For the text-containing cell, return its midpoint in (x, y) coordinate format. 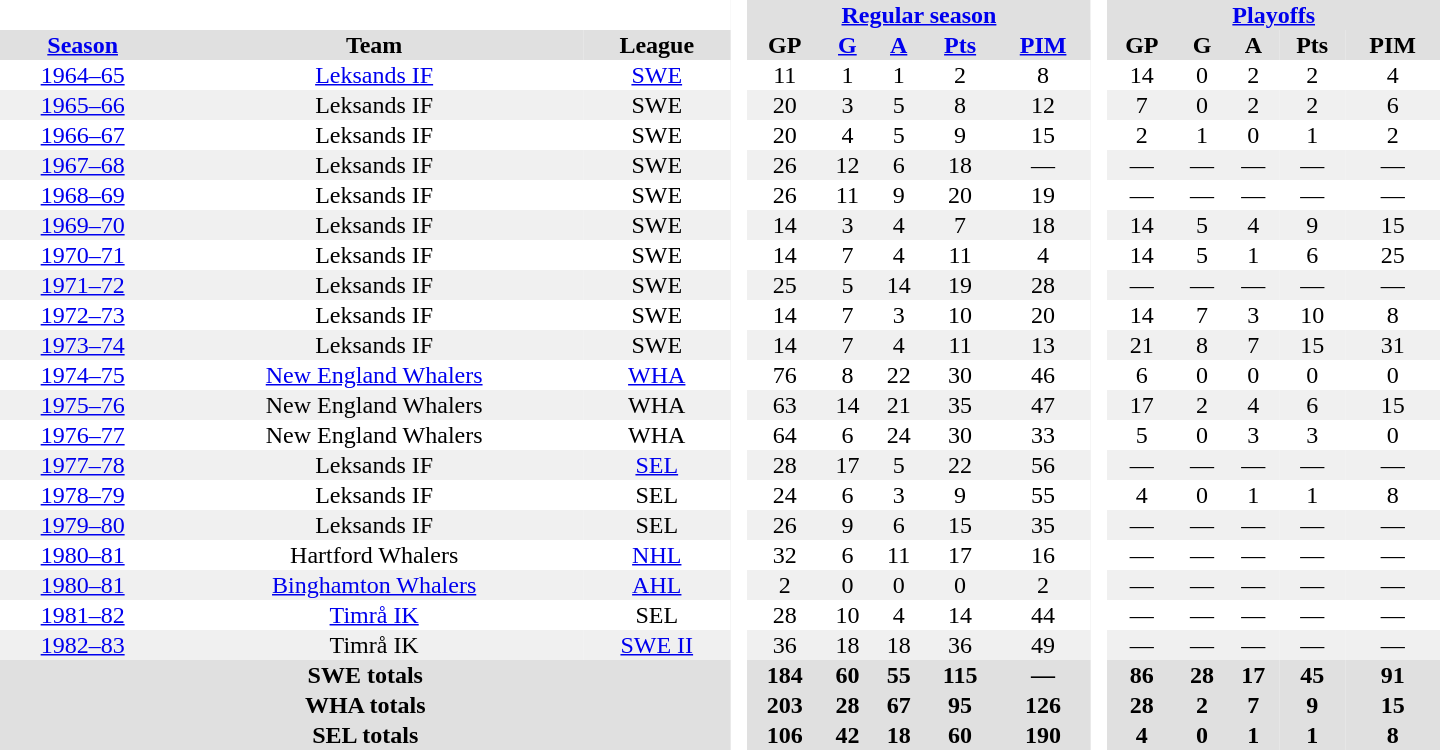
63 (785, 405)
1978–79 (82, 495)
42 (848, 735)
1981–82 (82, 615)
106 (785, 735)
33 (1043, 435)
1969–70 (82, 225)
56 (1043, 465)
1972–73 (82, 315)
13 (1043, 345)
1982–83 (82, 645)
115 (960, 675)
SWE II (657, 645)
SEL totals (366, 735)
SWE totals (366, 675)
1973–74 (82, 345)
67 (898, 705)
1975–76 (82, 405)
184 (785, 675)
86 (1142, 675)
Regular season (920, 15)
16 (1043, 555)
Binghamton Whalers (374, 585)
WHA totals (366, 705)
Season (82, 45)
126 (1043, 705)
1965–66 (82, 105)
NHL (657, 555)
95 (960, 705)
64 (785, 435)
Team (374, 45)
44 (1043, 615)
1976–77 (82, 435)
AHL (657, 585)
Hartford Whalers (374, 555)
1979–80 (82, 525)
1971–72 (82, 285)
46 (1043, 375)
1970–71 (82, 255)
47 (1043, 405)
Playoffs (1274, 15)
91 (1392, 675)
31 (1392, 345)
32 (785, 555)
203 (785, 705)
1968–69 (82, 195)
1967–68 (82, 165)
45 (1312, 675)
1977–78 (82, 465)
1966–67 (82, 135)
1974–75 (82, 375)
1964–65 (82, 75)
76 (785, 375)
190 (1043, 735)
League (657, 45)
49 (1043, 645)
